Return the [X, Y] coordinate for the center point of the cell that contains the specified text.  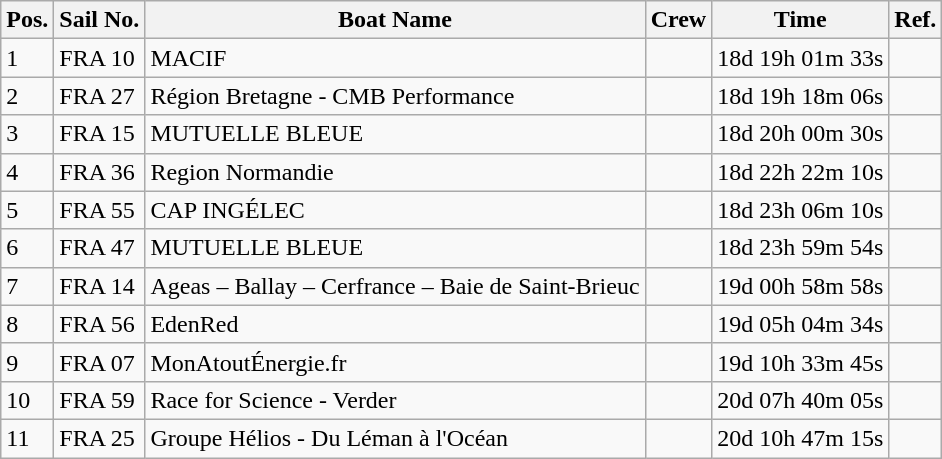
Crew [678, 20]
19d 00h 58m 58s [800, 286]
8 [28, 324]
Time [800, 20]
Groupe Hélios - Du Léman à l'Océan [395, 438]
FRA 27 [100, 96]
FRA 25 [100, 438]
18d 20h 00m 30s [800, 134]
18d 19h 18m 06s [800, 96]
Région Bretagne - CMB Performance [395, 96]
7 [28, 286]
EdenRed [395, 324]
3 [28, 134]
FRA 14 [100, 286]
2 [28, 96]
18d 22h 22m 10s [800, 172]
FRA 59 [100, 400]
20d 07h 40m 05s [800, 400]
1 [28, 58]
FRA 47 [100, 248]
FRA 36 [100, 172]
19d 10h 33m 45s [800, 362]
Sail No. [100, 20]
Ref. [916, 20]
Region Normandie [395, 172]
10 [28, 400]
Pos. [28, 20]
FRA 10 [100, 58]
5 [28, 210]
Boat Name [395, 20]
MACIF [395, 58]
FRA 56 [100, 324]
FRA 15 [100, 134]
18d 23h 06m 10s [800, 210]
18d 19h 01m 33s [800, 58]
6 [28, 248]
20d 10h 47m 15s [800, 438]
FRA 07 [100, 362]
MonAtoutÉnergie.fr [395, 362]
19d 05h 04m 34s [800, 324]
FRA 55 [100, 210]
CAP INGÉLEC [395, 210]
Ageas – Ballay – Cerfrance – Baie de Saint-Brieuc [395, 286]
4 [28, 172]
Race for Science - Verder [395, 400]
11 [28, 438]
9 [28, 362]
18d 23h 59m 54s [800, 248]
